Locate the cell with the specified text and output its (x, y) center coordinate. 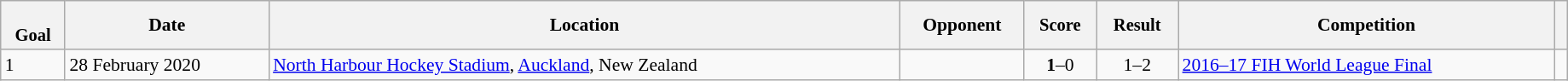
1–2 (1137, 66)
2016–17 FIH World League Final (1367, 66)
Score (1061, 26)
Location (585, 26)
Date (167, 26)
1–0 (1061, 66)
Competition (1367, 26)
28 February 2020 (167, 66)
1 (33, 66)
Opponent (962, 26)
Goal (33, 26)
North Harbour Hockey Stadium, Auckland, New Zealand (585, 66)
Result (1137, 26)
